For the text-containing cell, return its midpoint in (X, Y) coordinate format. 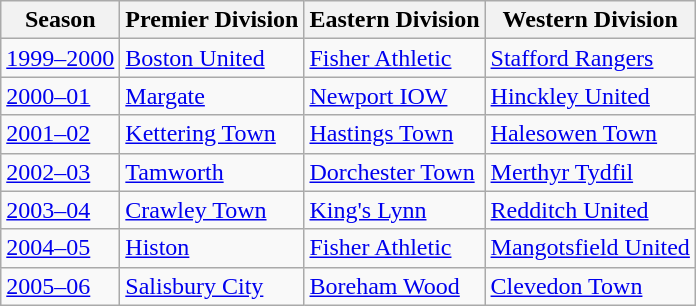
Eastern Division (394, 20)
Season (60, 20)
2003–04 (60, 210)
Dorchester Town (394, 172)
Redditch United (590, 210)
Kettering Town (212, 134)
Premier Division (212, 20)
King's Lynn (394, 210)
Crawley Town (212, 210)
Newport IOW (394, 96)
Western Division (590, 20)
Histon (212, 248)
Boreham Wood (394, 286)
2002–03 (60, 172)
Mangotsfield United (590, 248)
2000–01 (60, 96)
2005–06 (60, 286)
Hastings Town (394, 134)
1999–2000 (60, 58)
Salisbury City (212, 286)
Boston United (212, 58)
Stafford Rangers (590, 58)
Halesowen Town (590, 134)
2004–05 (60, 248)
Tamworth (212, 172)
Merthyr Tydfil (590, 172)
Margate (212, 96)
2001–02 (60, 134)
Hinckley United (590, 96)
Clevedon Town (590, 286)
